Capture the cell that displays the provided text and extract its [X, Y] central coordinate. 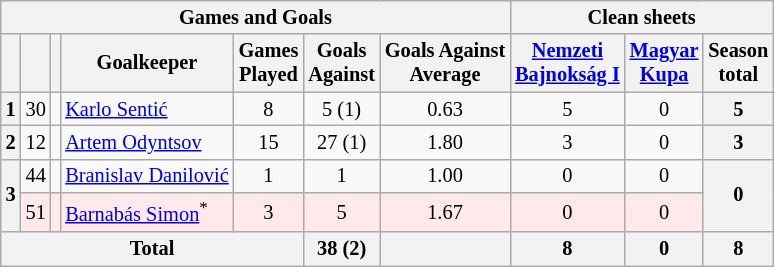
Goals AgainstAverage [445, 63]
Goalkeeper [146, 63]
GamesPlayed [269, 63]
44 [36, 176]
MagyarKupa [664, 63]
1.00 [445, 176]
38 (2) [342, 249]
1.80 [445, 142]
30 [36, 109]
15 [269, 142]
Seasontotal [738, 63]
GoalsAgainst [342, 63]
Games and Goals [256, 17]
0.63 [445, 109]
NemzetiBajnokság I [567, 63]
51 [36, 212]
Artem Odyntsov [146, 142]
5 (1) [342, 109]
Clean sheets [642, 17]
Branislav Danilović [146, 176]
Karlo Sentić [146, 109]
27 (1) [342, 142]
2 [11, 142]
12 [36, 142]
Barnabás Simon* [146, 212]
Total [152, 249]
1.67 [445, 212]
